Find where the given text appears and provide that cell's center as [X, Y] coordinate. 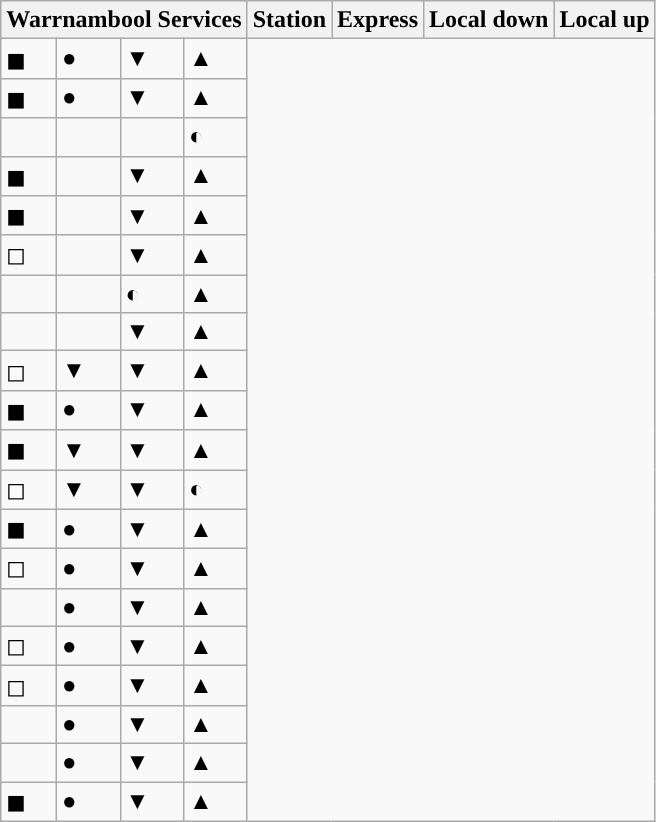
Local up [604, 20]
Warrnambool Services [124, 20]
Local down [489, 20]
Express [378, 20]
Station [289, 20]
